Return the [X, Y] coordinate for the center point of the cell that contains the specified text.  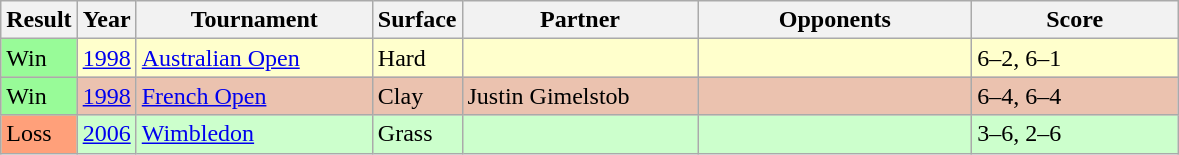
6–4, 6–4 [1075, 96]
Grass [417, 134]
6–2, 6–1 [1075, 58]
Surface [417, 20]
Tournament [254, 20]
Result [39, 20]
Score [1075, 20]
Clay [417, 96]
Australian Open [254, 58]
Partner [580, 20]
Wimbledon [254, 134]
French Open [254, 96]
Hard [417, 58]
Year [106, 20]
Justin Gimelstob [580, 96]
Loss [39, 134]
3–6, 2–6 [1075, 134]
Opponents [835, 20]
2006 [106, 134]
